Return the (x, y) coordinate for the center point of the cell that contains the specified text.  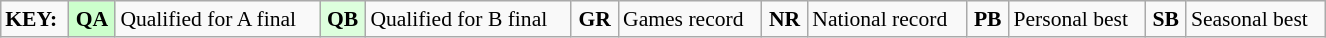
Personal best (1076, 19)
KEY: (34, 19)
NR (784, 19)
Seasonal best (1256, 19)
SB (1166, 19)
Games record (690, 19)
PB (988, 19)
GR (594, 19)
Qualified for B final (468, 19)
QB (342, 19)
Qualified for A final (218, 19)
National record (887, 19)
QA (92, 19)
